Determine the (X, Y) coordinate at the center of the cell enclosing the given text.  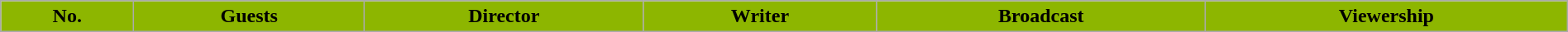
Director (504, 16)
Broadcast (1041, 16)
No. (68, 16)
Writer (760, 16)
Viewership (1387, 16)
Guests (250, 16)
